From the cell containing the given text, extract its center point as (x, y) coordinate. 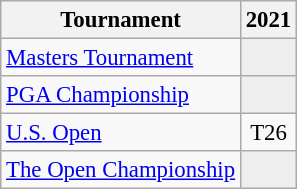
The Open Championship (121, 170)
Masters Tournament (121, 58)
Tournament (121, 20)
T26 (268, 133)
PGA Championship (121, 95)
U.S. Open (121, 133)
2021 (268, 20)
